Locate the cell with the specified text and output its (X, Y) center coordinate. 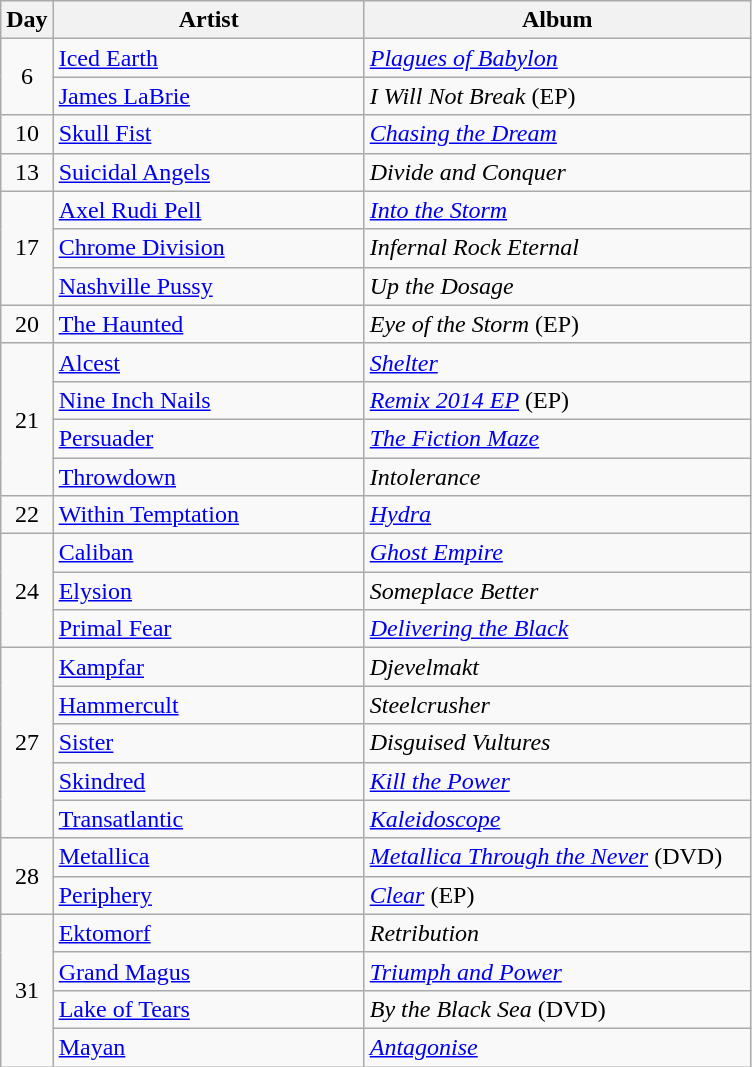
Primal Fear (208, 629)
Ektomorf (208, 933)
Clear (EP) (557, 895)
Grand Magus (208, 971)
Axel Rudi Pell (208, 210)
Throwdown (208, 477)
Shelter (557, 362)
Hammercult (208, 705)
13 (27, 172)
21 (27, 419)
Periphery (208, 895)
Retribution (557, 933)
Disguised Vultures (557, 743)
Chasing the Dream (557, 134)
Iced Earth (208, 58)
Into the Storm (557, 210)
Plagues of Babylon (557, 58)
Steelcrusher (557, 705)
Remix 2014 EP (EP) (557, 400)
Mayan (208, 1047)
10 (27, 134)
Caliban (208, 553)
Persuader (208, 438)
6 (27, 77)
Ghost Empire (557, 553)
Up the Dosage (557, 286)
Djevelmakt (557, 667)
The Haunted (208, 324)
Alcest (208, 362)
James LaBrie (208, 96)
Album (557, 20)
20 (27, 324)
Skull Fist (208, 134)
Delivering the Black (557, 629)
Lake of Tears (208, 1009)
Kampfar (208, 667)
17 (27, 248)
24 (27, 591)
Day (27, 20)
Divide and Conquer (557, 172)
Skindred (208, 781)
Metallica (208, 857)
By the Black Sea (DVD) (557, 1009)
Transatlantic (208, 819)
Triumph and Power (557, 971)
Eye of the Storm (EP) (557, 324)
28 (27, 876)
Artist (208, 20)
Sister (208, 743)
Intolerance (557, 477)
Chrome Division (208, 248)
Someplace Better (557, 591)
22 (27, 515)
Suicidal Angels (208, 172)
The Fiction Maze (557, 438)
Nine Inch Nails (208, 400)
27 (27, 743)
Kill the Power (557, 781)
I Will Not Break (EP) (557, 96)
Antagonise (557, 1047)
Infernal Rock Eternal (557, 248)
Hydra (557, 515)
Kaleidoscope (557, 819)
Within Temptation (208, 515)
Elysion (208, 591)
Metallica Through the Never (DVD) (557, 857)
Nashville Pussy (208, 286)
31 (27, 990)
